Determine the [X, Y] coordinate at the center of the cell enclosing the given text.  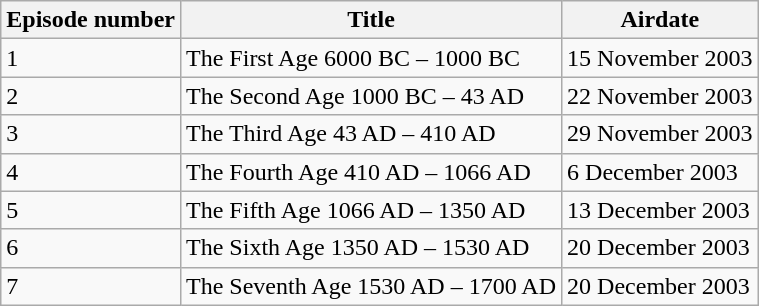
29 November 2003 [660, 134]
Airdate [660, 20]
5 [91, 210]
1 [91, 58]
22 November 2003 [660, 96]
7 [91, 286]
The Fourth Age 410 AD – 1066 AD [372, 172]
3 [91, 134]
15 November 2003 [660, 58]
Episode number [91, 20]
The First Age 6000 BC – 1000 BC [372, 58]
2 [91, 96]
The Third Age 43 AD – 410 AD [372, 134]
The Second Age 1000 BC – 43 AD [372, 96]
The Fifth Age 1066 AD – 1350 AD [372, 210]
The Sixth Age 1350 AD – 1530 AD [372, 248]
6 December 2003 [660, 172]
6 [91, 248]
The Seventh Age 1530 AD – 1700 AD [372, 286]
4 [91, 172]
Title [372, 20]
13 December 2003 [660, 210]
